Find where the given text appears and provide that cell's center as (x, y) coordinate. 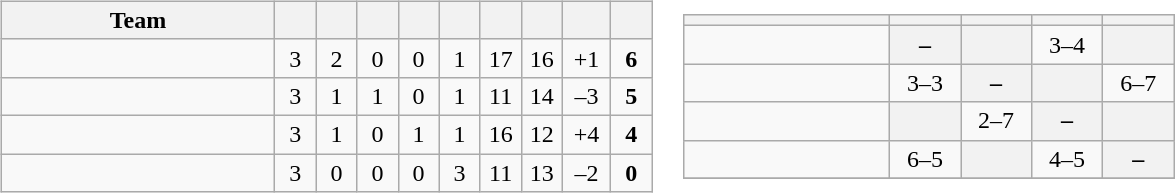
6 (632, 58)
4 (632, 134)
–2 (586, 173)
5 (632, 96)
4–5 (1068, 159)
3–3 (924, 83)
2–7 (996, 121)
13 (542, 173)
3–4 (1068, 45)
17 (500, 58)
–3 (586, 96)
14 (542, 96)
6–7 (1138, 83)
Team (138, 20)
+1 (586, 58)
6–5 (924, 159)
+4 (586, 134)
12 (542, 134)
2 (336, 58)
